Find where the given text appears and provide that cell's center as [x, y] coordinate. 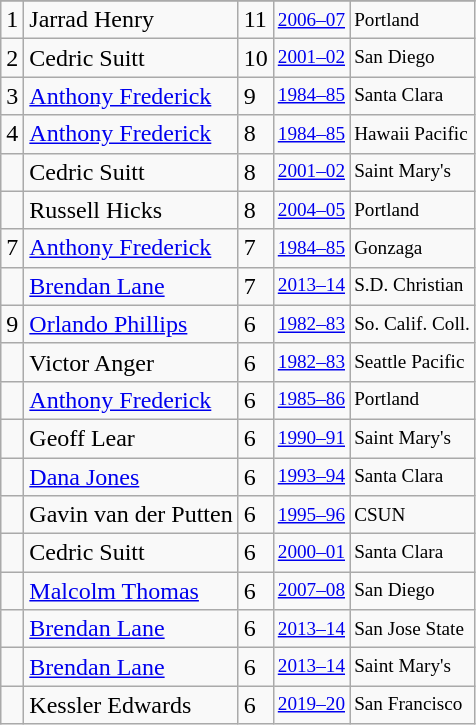
Orlando Phillips [131, 324]
1993–94 [311, 477]
2006–07 [311, 20]
So. Calif. Coll. [412, 324]
Hawaii Pacific [412, 134]
CSUN [412, 515]
Jarrad Henry [131, 20]
Russell Hicks [131, 210]
11 [256, 20]
1985–86 [311, 400]
1990–91 [311, 438]
4 [12, 134]
2019–20 [311, 705]
S.D. Christian [412, 286]
1 [12, 20]
San Francisco [412, 705]
2007–08 [311, 591]
2004–05 [311, 210]
3 [12, 96]
Gavin van der Putten [131, 515]
Geoff Lear [131, 438]
Gonzaga [412, 248]
2000–01 [311, 553]
Dana Jones [131, 477]
Victor Anger [131, 362]
Malcolm Thomas [131, 591]
1995–96 [311, 515]
10 [256, 58]
2 [12, 58]
San Jose State [412, 629]
Kessler Edwards [131, 705]
Seattle Pacific [412, 362]
